Determine the [X, Y] coordinate at the center of the cell enclosing the given text.  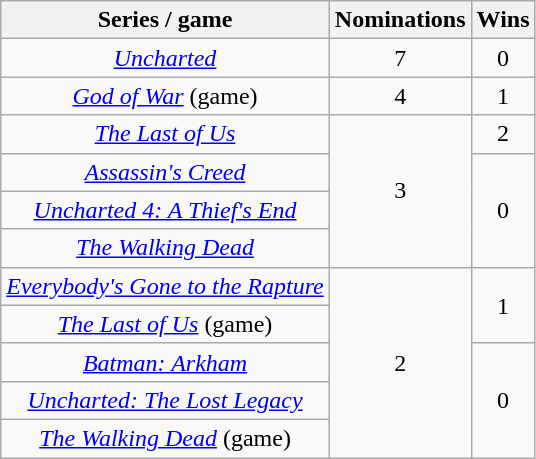
Uncharted [166, 58]
The Walking Dead (game) [166, 438]
God of War (game) [166, 96]
Uncharted 4: A Thief's End [166, 210]
The Last of Us [166, 134]
3 [400, 191]
4 [400, 96]
Everybody's Gone to the Rapture [166, 286]
Wins [503, 20]
Batman: Arkham [166, 362]
Assassin's Creed [166, 172]
The Walking Dead [166, 248]
The Last of Us (game) [166, 324]
Series / game [166, 20]
Nominations [400, 20]
7 [400, 58]
Uncharted: The Lost Legacy [166, 400]
